Find where the given text appears and provide that cell's center as (X, Y) coordinate. 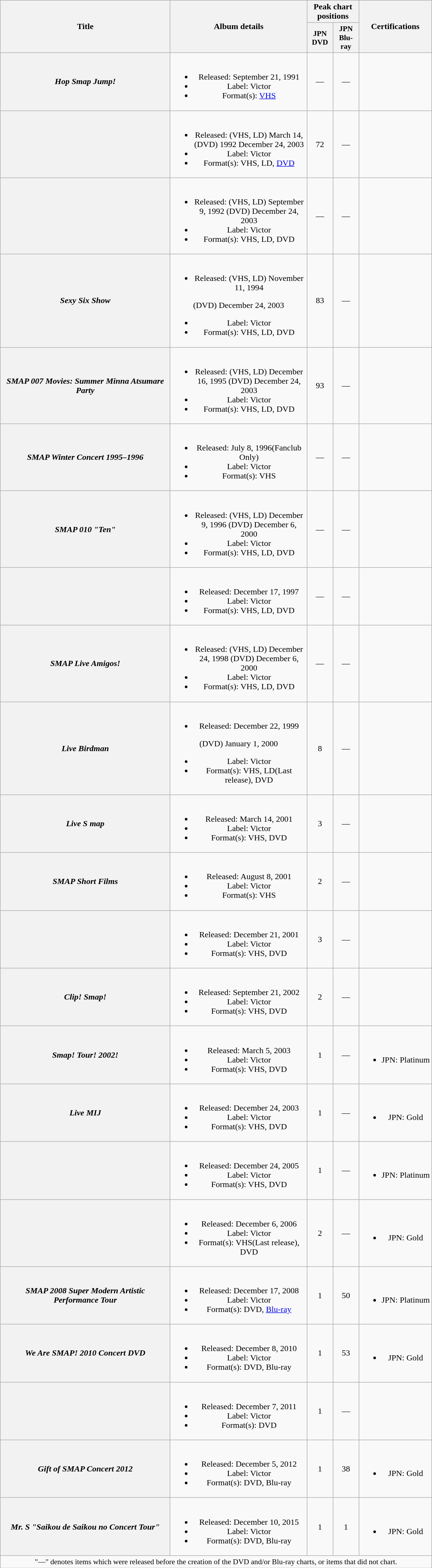
Live Birdman (85, 748)
Released: December 24, 2003Label: VictorFormat(s): VHS, DVD (239, 1113)
83 (320, 301)
Album details (239, 27)
Released: December 17, 2008Label: VictorFormat(s): DVD, Blu-ray (239, 1295)
Released: March 5, 2003Label: VictorFormat(s): VHS, DVD (239, 1055)
Live MIJ (85, 1113)
Certifications (395, 27)
53 (346, 1353)
SMAP Winter Concert 1995–1996 (85, 457)
Released: December 6, 2006Label: VictorFormat(s): VHS(Last release), DVD (239, 1233)
50 (346, 1295)
Sexy Six Show (85, 301)
Released: (VHS, LD) September 9, 1992 (DVD) December 24, 2003Label: VictorFormat(s): VHS, LD, DVD (239, 216)
JPN Blu-ray (346, 38)
Released: July 8, 1996(Fanclub Only)Label: VictorFormat(s): VHS (239, 457)
Released: December 10, 2015Label: VictorFormat(s): DVD, Blu-ray (239, 1526)
38 (346, 1469)
SMAP Short Films (85, 882)
Released: (VHS, LD) December 24, 1998 (DVD) December 6, 2000Label: VictorFormat(s): VHS, LD, DVD (239, 664)
Hop Smap Jump! (85, 82)
Clip! Smap! (85, 997)
Released: (VHS, LD) November 11, 1994(DVD) December 24, 2003Label: VictorFormat(s): VHS, LD, DVD (239, 301)
"—" denotes items which were released before the creation of the DVD and/or Blu-ray charts, or items that did not chart. (216, 1562)
8 (320, 748)
SMAP Live Amigos! (85, 664)
Peak chart positions (333, 12)
93 (320, 385)
Smap! Tour! 2002! (85, 1055)
Released: (VHS, LD) December 9, 1996 (DVD) December 6, 2000Label: VictorFormat(s): VHS, LD, DVD (239, 529)
Released: August 8, 2001Label: VictorFormat(s): VHS (239, 882)
Released: December 21, 2001Label: VictorFormat(s): VHS, DVD (239, 939)
Title (85, 27)
Released: December 8, 2010Label: VictorFormat(s): DVD, Blu-ray (239, 1353)
Live S map (85, 823)
Released: (VHS, LD) March 14, (DVD) 1992 December 24, 2003Label: VictorFormat(s): VHS, LD, DVD (239, 144)
We Are SMAP! 2010 Concert DVD (85, 1353)
Released: (VHS, LD) December 16, 1995 (DVD) December 24, 2003Label: VictorFormat(s): VHS, LD, DVD (239, 385)
Released: December 24, 2005Label: VictorFormat(s): VHS, DVD (239, 1170)
Released: December 22, 1999(DVD) January 1, 2000Label: VictorFormat(s): VHS, LD(Last release), DVD (239, 748)
SMAP 2008 Super Modern Artistic Performance Tour (85, 1295)
Mr. S "Saikou de Saikou no Concert Tour" (85, 1526)
Released: March 14, 2001Label: VictorFormat(s): VHS, DVD (239, 823)
Released: September 21, 2002Label: VictorFormat(s): VHS, DVD (239, 997)
SMAP 010 "Ten" (85, 529)
Released: December 5, 2012Label: VictorFormat(s): DVD, Blu-ray (239, 1469)
Released: December 17, 1997Label: VictorFormat(s): VHS, LD, DVD (239, 596)
72 (320, 144)
Gift of SMAP Concert 2012 (85, 1469)
Released: December 7, 2011Label: VictorFormat(s): DVD (239, 1411)
SMAP 007 Movies: Summer Minna Atsumare Party (85, 385)
Released: September 21, 1991Label: VictorFormat(s): VHS (239, 82)
JPN DVD (320, 38)
